Find where the given text appears and provide that cell's center as (X, Y) coordinate. 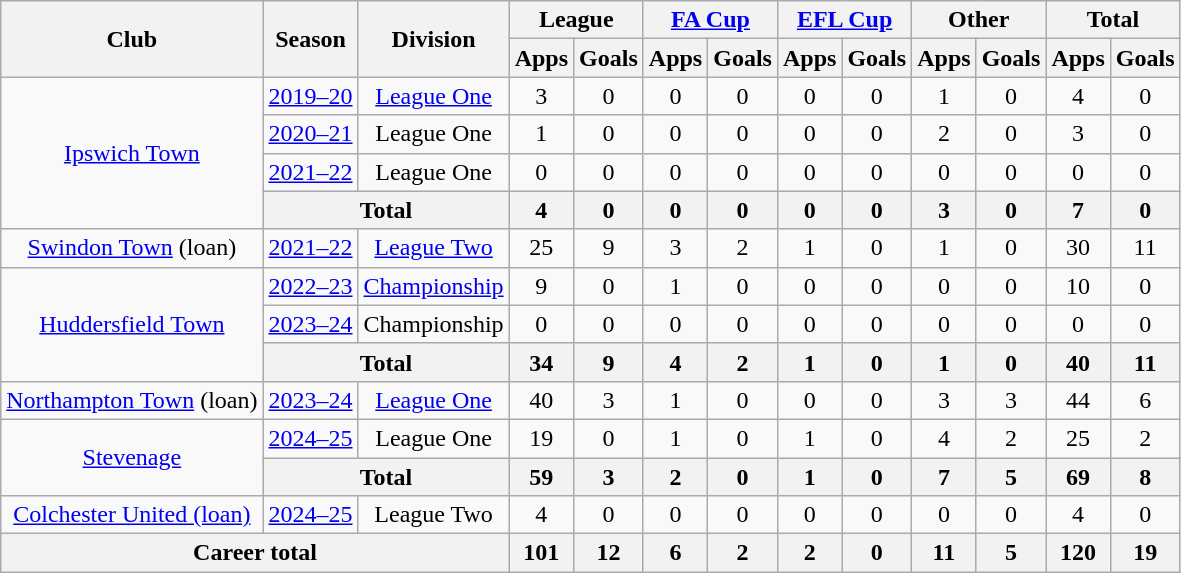
Stevenage (132, 457)
8 (1145, 477)
101 (541, 553)
FA Cup (710, 20)
2020–21 (310, 134)
10 (1078, 286)
44 (1078, 400)
Season (310, 39)
30 (1078, 248)
Other (979, 20)
Northampton Town (loan) (132, 400)
2022–23 (310, 286)
Huddersfield Town (132, 324)
Swindon Town (loan) (132, 248)
59 (541, 477)
69 (1078, 477)
Division (434, 39)
120 (1078, 553)
EFL Cup (844, 20)
Ipswich Town (132, 153)
2019–20 (310, 96)
12 (609, 553)
Club (132, 39)
Colchester United (loan) (132, 515)
34 (541, 362)
Career total (255, 553)
League (576, 20)
